Output the [X, Y] coordinate of the center of the cell containing the given text.  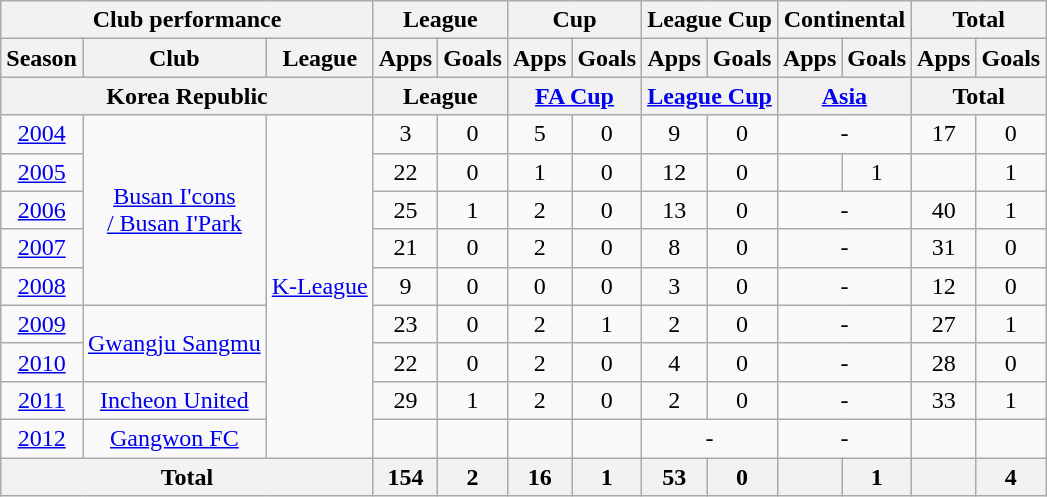
16 [539, 477]
Club performance [187, 20]
K-League [320, 286]
2010 [42, 362]
Asia [844, 96]
23 [405, 324]
Season [42, 58]
21 [405, 248]
Gwangju Sangmu [174, 343]
8 [674, 248]
53 [674, 477]
Gangwon FC [174, 438]
Busan I'cons/ Busan I'Park [174, 210]
27 [944, 324]
Cup [574, 20]
Korea Republic [187, 96]
25 [405, 210]
31 [944, 248]
2007 [42, 248]
Continental [844, 20]
2011 [42, 400]
2012 [42, 438]
2008 [42, 286]
2005 [42, 172]
Incheon United [174, 400]
Club [174, 58]
2004 [42, 134]
28 [944, 362]
2009 [42, 324]
40 [944, 210]
17 [944, 134]
154 [405, 477]
5 [539, 134]
2006 [42, 210]
13 [674, 210]
33 [944, 400]
FA Cup [574, 96]
29 [405, 400]
